Output the (x, y) coordinate of the center of the cell containing the given text.  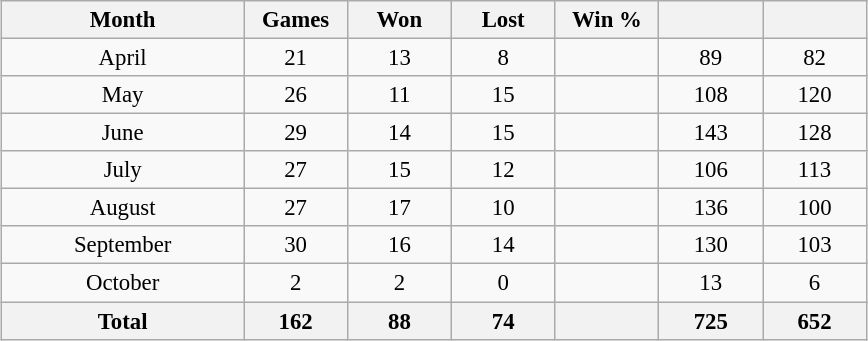
26 (296, 95)
30 (296, 245)
17 (399, 208)
Total (123, 321)
162 (296, 321)
103 (815, 245)
April (123, 57)
88 (399, 321)
September (123, 245)
11 (399, 95)
74 (503, 321)
August (123, 208)
10 (503, 208)
89 (711, 57)
130 (711, 245)
8 (503, 57)
143 (711, 133)
June (123, 133)
108 (711, 95)
106 (711, 170)
16 (399, 245)
Win % (607, 20)
12 (503, 170)
725 (711, 321)
May (123, 95)
128 (815, 133)
Games (296, 20)
0 (503, 283)
652 (815, 321)
Won (399, 20)
113 (815, 170)
120 (815, 95)
82 (815, 57)
6 (815, 283)
29 (296, 133)
Month (123, 20)
21 (296, 57)
October (123, 283)
136 (711, 208)
100 (815, 208)
Lost (503, 20)
July (123, 170)
